Output the (X, Y) coordinate of the center of the cell containing the given text.  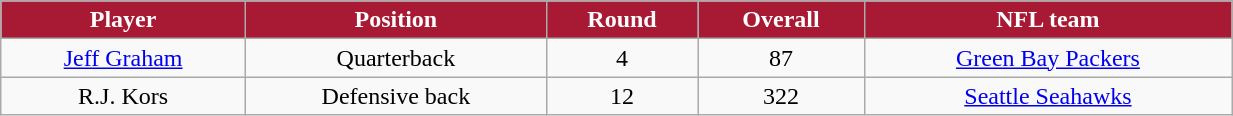
R.J. Kors (124, 96)
Round (622, 20)
Quarterback (396, 58)
Green Bay Packers (1048, 58)
Overall (781, 20)
Player (124, 20)
Jeff Graham (124, 58)
Position (396, 20)
322 (781, 96)
87 (781, 58)
4 (622, 58)
NFL team (1048, 20)
12 (622, 96)
Seattle Seahawks (1048, 96)
Defensive back (396, 96)
